Identify which cell holds the provided text, then report its (x, y) central coordinate. 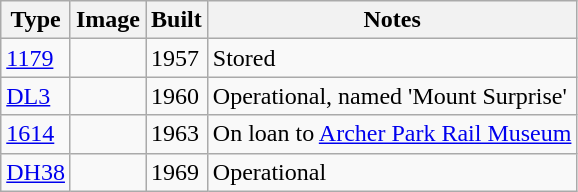
Operational (392, 172)
On loan to Archer Park Rail Museum (392, 134)
Image (108, 20)
1179 (36, 58)
Notes (392, 20)
Operational, named 'Mount Surprise' (392, 96)
1957 (177, 58)
Built (177, 20)
1963 (177, 134)
Type (36, 20)
1614 (36, 134)
DL3 (36, 96)
1960 (177, 96)
1969 (177, 172)
DH38 (36, 172)
Stored (392, 58)
